Extract the [x, y] coordinate from the center of the cell holding the provided text.  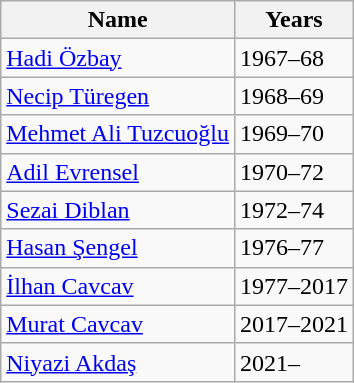
Mehmet Ali Tuzcuoğlu [118, 134]
1977–2017 [294, 286]
2021– [294, 362]
1972–74 [294, 210]
Hadi Özbay [118, 58]
1968–69 [294, 96]
2017–2021 [294, 324]
1976–77 [294, 248]
1970–72 [294, 172]
Murat Cavcav [118, 324]
Name [118, 20]
Hasan Şengel [118, 248]
İlhan Cavcav [118, 286]
Sezai Diblan [118, 210]
Adil Evrensel [118, 172]
Years [294, 20]
1967–68 [294, 58]
1969–70 [294, 134]
Niyazi Akdaş [118, 362]
Necip Türegen [118, 96]
